For the text-containing cell, return its midpoint in [X, Y] coordinate format. 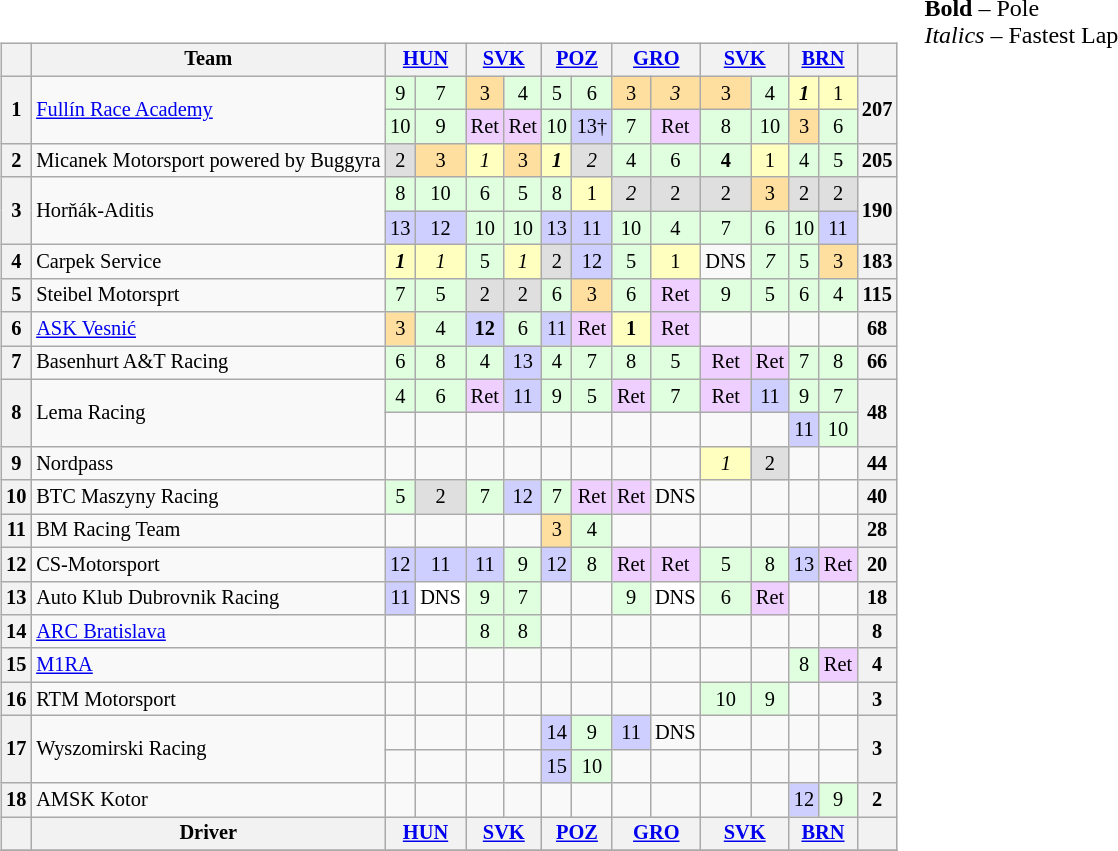
183 [877, 262]
207 [877, 110]
Fullín Race Academy [208, 110]
ASK Vesnić [208, 329]
66 [877, 363]
13† [592, 127]
Nordpass [208, 464]
AMSK Kotor [208, 800]
Micanek Motorsport powered by Buggyra [208, 161]
M1RA [208, 665]
205 [877, 161]
Wyszomirski Racing [208, 750]
Lema Racing [208, 412]
48 [877, 412]
Steibel Motorsprt [208, 295]
68 [877, 329]
17 [16, 750]
RTM Motorsport [208, 699]
Auto Klub Dubrovnik Racing [208, 598]
Carpek Service [208, 262]
Driver [208, 834]
28 [877, 531]
Team [208, 60]
CS-Motorsport [208, 564]
190 [877, 210]
BTC Maszyny Racing [208, 497]
115 [877, 295]
40 [877, 497]
BM Racing Team [208, 531]
16 [16, 699]
44 [877, 464]
ARC Bratislava [208, 632]
Basenhurt A&T Racing [208, 363]
20 [877, 564]
Horňák-Aditis [208, 210]
